Scan for the cell matching the given text and deliver its [X, Y] coordinate at center. 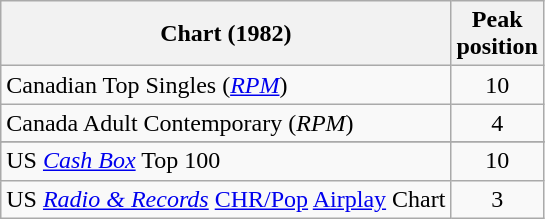
3 [497, 199]
Canadian Top Singles (RPM) [226, 85]
US Cash Box Top 100 [226, 161]
Canada Adult Contemporary (RPM) [226, 123]
US Radio & Records CHR/Pop Airplay Chart [226, 199]
Peakposition [497, 34]
Chart (1982) [226, 34]
4 [497, 123]
